Output the (x, y) coordinate of the center of the cell containing the given text.  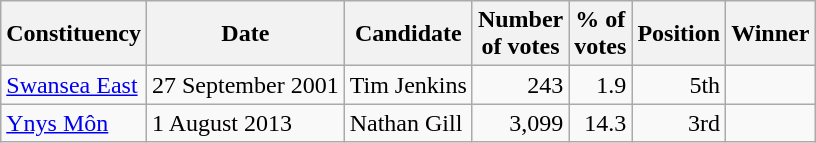
Tim Jenkins (408, 85)
Candidate (408, 34)
27 September 2001 (245, 85)
Swansea East (74, 85)
1 August 2013 (245, 123)
Date (245, 34)
14.3 (600, 123)
Constituency (74, 34)
5th (679, 85)
Ynys Môn (74, 123)
Position (679, 34)
3,099 (520, 123)
Nathan Gill (408, 123)
Numberof votes (520, 34)
3rd (679, 123)
Winner (770, 34)
% ofvotes (600, 34)
243 (520, 85)
1.9 (600, 85)
